From the cell containing the given text, extract its center point as [x, y] coordinate. 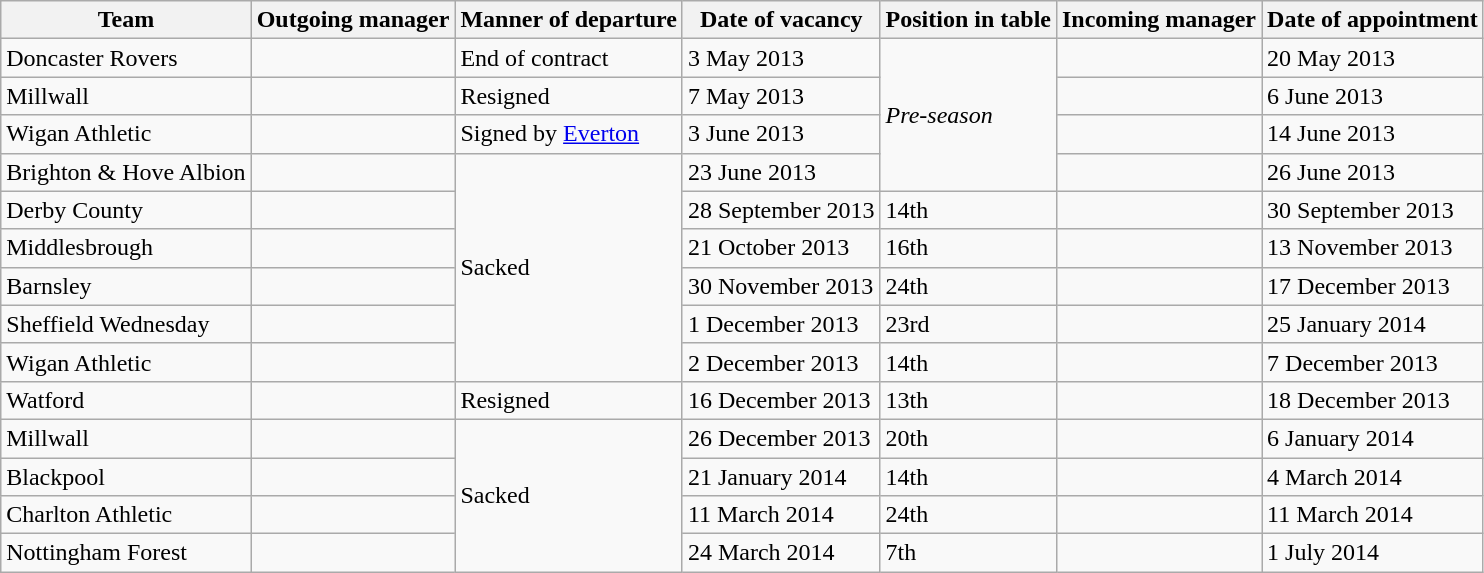
26 December 2013 [781, 438]
16th [968, 248]
30 November 2013 [781, 286]
Brighton & Hove Albion [126, 172]
21 October 2013 [781, 248]
Date of appointment [1373, 20]
24 March 2014 [781, 553]
Signed by Everton [568, 134]
2 December 2013 [781, 362]
Sheffield Wednesday [126, 324]
6 June 2013 [1373, 96]
30 September 2013 [1373, 210]
14 June 2013 [1373, 134]
13th [968, 400]
28 September 2013 [781, 210]
Nottingham Forest [126, 553]
Manner of departure [568, 20]
Charlton Athletic [126, 515]
21 January 2014 [781, 477]
Pre-season [968, 115]
Barnsley [126, 286]
20 May 2013 [1373, 58]
Blackpool [126, 477]
Incoming manager [1158, 20]
Watford [126, 400]
Outgoing manager [353, 20]
Derby County [126, 210]
7th [968, 553]
26 June 2013 [1373, 172]
16 December 2013 [781, 400]
20th [968, 438]
13 November 2013 [1373, 248]
23rd [968, 324]
Team [126, 20]
7 May 2013 [781, 96]
Date of vacancy [781, 20]
17 December 2013 [1373, 286]
1 July 2014 [1373, 553]
7 December 2013 [1373, 362]
25 January 2014 [1373, 324]
Middlesbrough [126, 248]
Position in table [968, 20]
18 December 2013 [1373, 400]
4 March 2014 [1373, 477]
23 June 2013 [781, 172]
End of contract [568, 58]
Doncaster Rovers [126, 58]
3 June 2013 [781, 134]
1 December 2013 [781, 324]
3 May 2013 [781, 58]
6 January 2014 [1373, 438]
